Output the (x, y) coordinate of the center of the cell containing the given text.  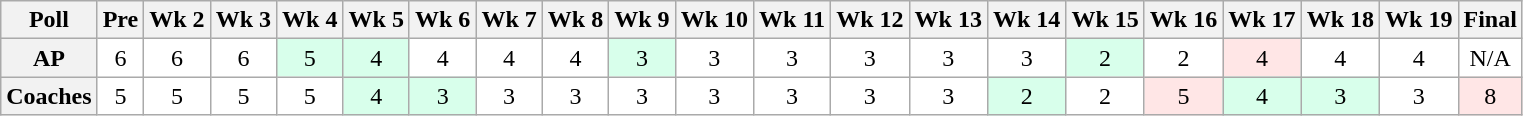
Wk 11 (792, 20)
Wk 5 (376, 20)
Wk 19 (1419, 20)
Wk 3 (243, 20)
Poll (49, 20)
Wk 4 (310, 20)
Wk 18 (1340, 20)
Wk 9 (642, 20)
Wk 6 (442, 20)
N/A (1490, 58)
AP (49, 58)
Wk 16 (1183, 20)
Wk 15 (1105, 20)
Wk 2 (177, 20)
Wk 14 (1026, 20)
Wk 12 (870, 20)
Wk 13 (948, 20)
Wk 8 (575, 20)
Wk 10 (714, 20)
8 (1490, 96)
Wk 7 (509, 20)
Pre (120, 20)
Final (1490, 20)
Coaches (49, 96)
Wk 17 (1262, 20)
